Search for the cell housing the specified text and yield its [x, y] center coordinate. 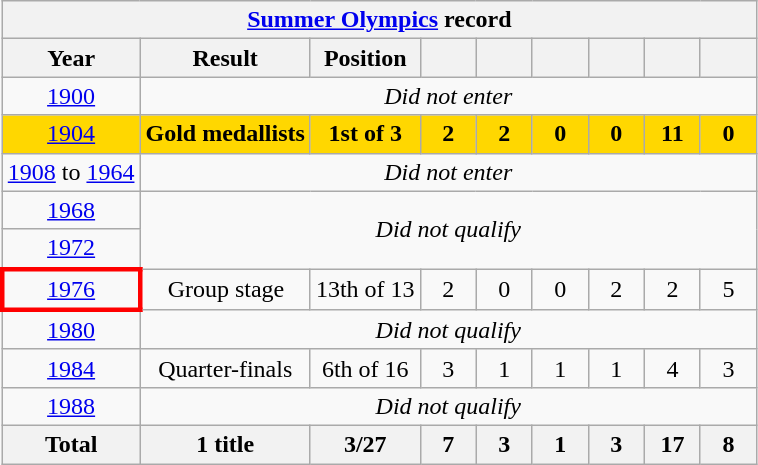
Result [225, 58]
Summer Olympics record [379, 20]
11 [672, 134]
1908 to 1964 [71, 172]
7 [448, 444]
Gold medallists [225, 134]
13th of 13 [365, 290]
1984 [71, 368]
8 [728, 444]
3/27 [365, 444]
Total [71, 444]
1900 [71, 96]
1980 [71, 330]
1904 [71, 134]
1972 [71, 249]
1968 [71, 210]
1988 [71, 406]
Group stage [225, 290]
Quarter-finals [225, 368]
17 [672, 444]
1 title [225, 444]
1st of 3 [365, 134]
6th of 16 [365, 368]
5 [728, 290]
Position [365, 58]
1976 [71, 290]
4 [672, 368]
Year [71, 58]
